For the text-containing cell, return its midpoint in (x, y) coordinate format. 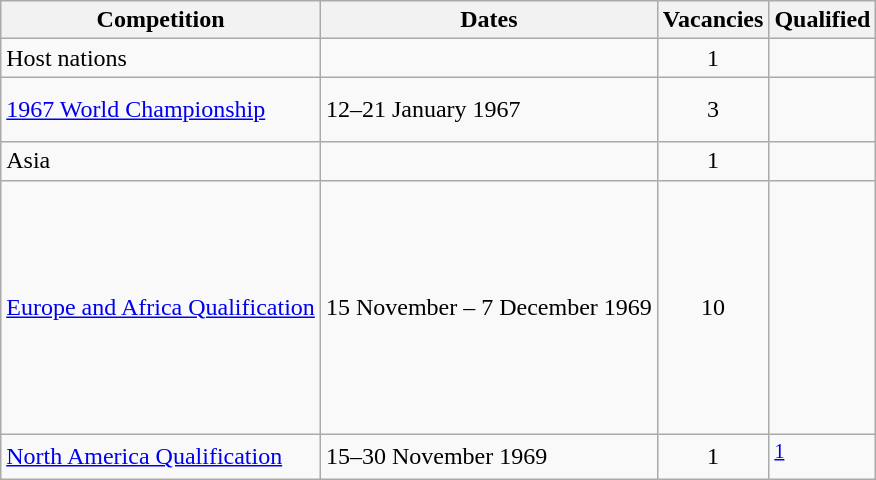
Competition (161, 20)
3 (713, 110)
Dates (488, 20)
Europe and Africa Qualification (161, 307)
1967 World Championship (161, 110)
North America Qualification (161, 456)
Host nations (161, 58)
Vacancies (713, 20)
12–21 January 1967 (488, 110)
10 (713, 307)
Qualified (822, 20)
15–30 November 1969 (488, 456)
15 November – 7 December 1969 (488, 307)
Asia (161, 161)
